Pinpoint the cell where the given text exists, returning its [x, y] midpoint coordinate. 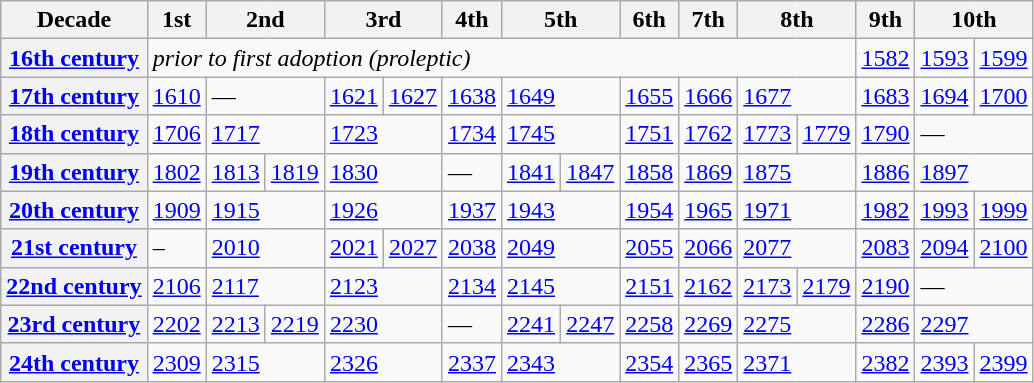
2083 [886, 248]
2202 [176, 324]
1717 [265, 134]
2258 [650, 324]
1982 [886, 210]
18th century [74, 134]
2241 [532, 324]
2173 [768, 286]
1582 [886, 58]
2077 [797, 248]
1734 [472, 134]
5th [561, 20]
2337 [472, 362]
1943 [561, 210]
1610 [176, 96]
1819 [294, 172]
1694 [944, 96]
1971 [797, 210]
1886 [886, 172]
2399 [1004, 362]
1666 [708, 96]
2134 [472, 286]
23rd century [74, 324]
2100 [1004, 248]
2382 [886, 362]
1638 [472, 96]
1751 [650, 134]
2145 [561, 286]
2286 [886, 324]
2162 [708, 286]
1954 [650, 210]
1773 [768, 134]
2049 [561, 248]
22nd century [74, 286]
2213 [236, 324]
4th [472, 20]
2365 [708, 362]
prior to first adoption (proleptic) [502, 58]
10th [974, 20]
16th century [74, 58]
1847 [590, 172]
6th [650, 20]
1909 [176, 210]
2038 [472, 248]
1706 [176, 134]
2055 [650, 248]
2190 [886, 286]
1723 [383, 134]
2326 [383, 362]
2309 [176, 362]
1993 [944, 210]
1700 [1004, 96]
1830 [383, 172]
1802 [176, 172]
2106 [176, 286]
1683 [886, 96]
21st century [74, 248]
24th century [74, 362]
1926 [383, 210]
8th [797, 20]
1875 [797, 172]
2275 [797, 324]
2010 [265, 248]
2371 [797, 362]
2219 [294, 324]
1790 [886, 134]
1999 [1004, 210]
1655 [650, 96]
Decade [74, 20]
2393 [944, 362]
1677 [797, 96]
2nd [265, 20]
1915 [265, 210]
1937 [472, 210]
7th [708, 20]
2343 [561, 362]
20th century [74, 210]
1869 [708, 172]
2066 [708, 248]
1599 [1004, 58]
2297 [974, 324]
2230 [383, 324]
1858 [650, 172]
17th century [74, 96]
2354 [650, 362]
1st [176, 20]
1897 [974, 172]
1621 [354, 96]
1627 [412, 96]
1762 [708, 134]
1593 [944, 58]
1779 [826, 134]
1965 [708, 210]
2123 [383, 286]
– [176, 248]
2247 [590, 324]
2021 [354, 248]
2315 [265, 362]
2094 [944, 248]
2117 [265, 286]
9th [886, 20]
1813 [236, 172]
1745 [561, 134]
19th century [74, 172]
3rd [383, 20]
2151 [650, 286]
2179 [826, 286]
2269 [708, 324]
1841 [532, 172]
2027 [412, 248]
1649 [561, 96]
